Output the (x, y) coordinate of the center of the cell containing the given text.  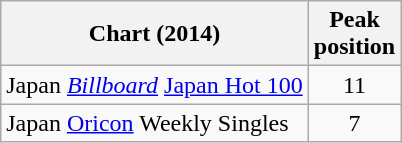
Japan Oricon Weekly Singles (155, 123)
7 (354, 123)
Chart (2014) (155, 34)
Japan Billboard Japan Hot 100 (155, 85)
11 (354, 85)
Peakposition (354, 34)
